Return the [x, y] coordinate for the center point of the cell that contains the specified text.  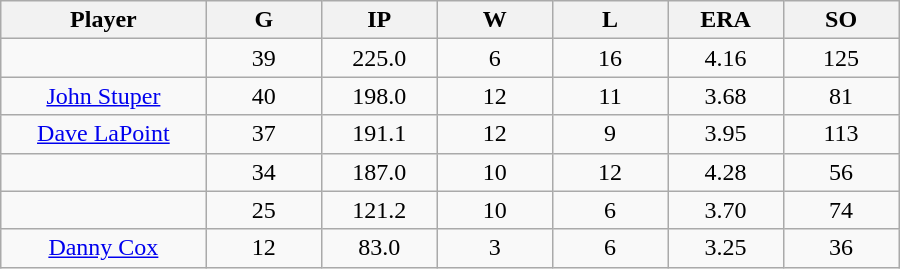
11 [610, 96]
3.70 [726, 210]
3.25 [726, 248]
3.95 [726, 134]
187.0 [378, 172]
L [610, 20]
121.2 [378, 210]
81 [841, 96]
37 [264, 134]
40 [264, 96]
3 [494, 248]
4.16 [726, 58]
IP [378, 20]
56 [841, 172]
125 [841, 58]
9 [610, 134]
36 [841, 248]
Dave LaPoint [104, 134]
ERA [726, 20]
4.28 [726, 172]
113 [841, 134]
John Stuper [104, 96]
16 [610, 58]
83.0 [378, 248]
191.1 [378, 134]
198.0 [378, 96]
3.68 [726, 96]
G [264, 20]
225.0 [378, 58]
34 [264, 172]
25 [264, 210]
39 [264, 58]
W [494, 20]
74 [841, 210]
Player [104, 20]
Danny Cox [104, 248]
SO [841, 20]
